Determine the [X, Y] coordinate at the center of the cell enclosing the given text.  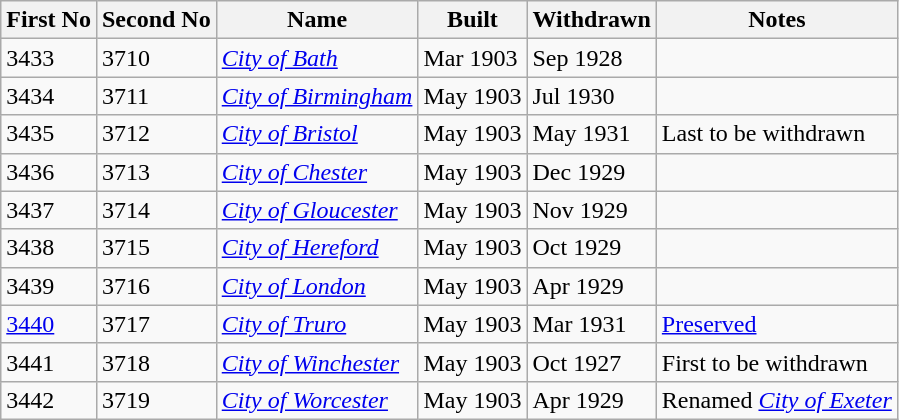
Dec 1929 [592, 172]
Jul 1930 [592, 96]
Built [472, 20]
3714 [156, 210]
Second No [156, 20]
3718 [156, 362]
Renamed City of Exeter [776, 400]
City of Birmingham [317, 96]
Preserved [776, 324]
First to be withdrawn [776, 362]
3437 [49, 210]
3716 [156, 286]
City of Chester [317, 172]
Oct 1929 [592, 248]
3717 [156, 324]
3441 [49, 362]
City of Truro [317, 324]
3438 [49, 248]
3442 [49, 400]
3433 [49, 58]
3439 [49, 286]
3436 [49, 172]
3719 [156, 400]
City of London [317, 286]
City of Bath [317, 58]
3715 [156, 248]
City of Hereford [317, 248]
City of Gloucester [317, 210]
3712 [156, 134]
3435 [49, 134]
3434 [49, 96]
May 1931 [592, 134]
3710 [156, 58]
Name [317, 20]
Mar 1931 [592, 324]
First No [49, 20]
Oct 1927 [592, 362]
City of Worcester [317, 400]
Last to be withdrawn [776, 134]
Notes [776, 20]
3711 [156, 96]
City of Winchester [317, 362]
3713 [156, 172]
Mar 1903 [472, 58]
Sep 1928 [592, 58]
Nov 1929 [592, 210]
Withdrawn [592, 20]
3440 [49, 324]
City of Bristol [317, 134]
